From the cell containing the given text, extract its center point as [x, y] coordinate. 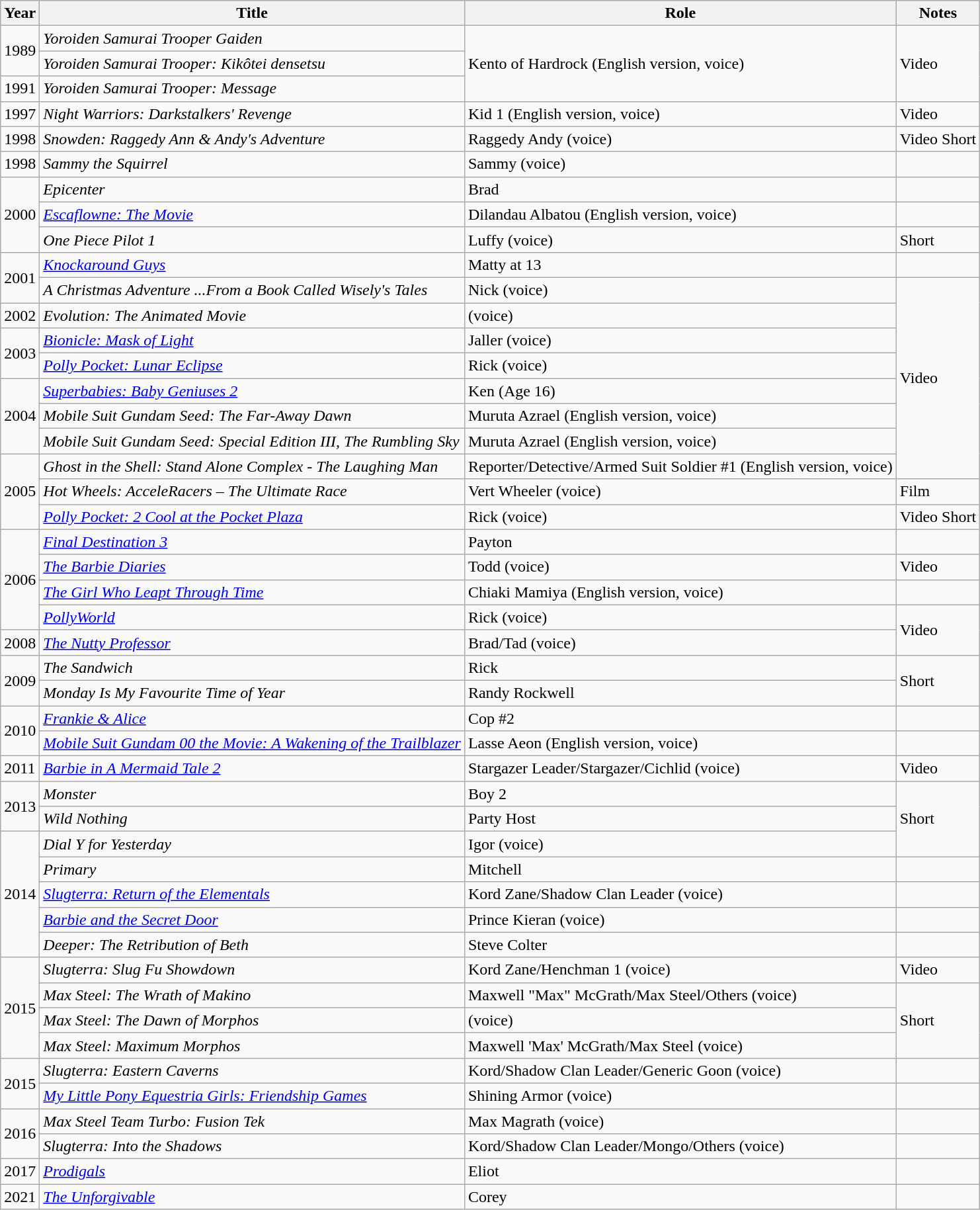
2002 [20, 316]
2021 [20, 1197]
2005 [20, 492]
Matty at 13 [680, 265]
The Barbie Diaries [253, 567]
A Christmas Adventure ...From a Book Called Wisely's Tales [253, 290]
Max Steel: The Wrath of Makino [253, 995]
2008 [20, 642]
The Unforgivable [253, 1197]
Yoroiden Samurai Trooper: Kikôtei densetsu [253, 64]
The Nutty Professor [253, 642]
2016 [20, 1134]
Deeper: The Retribution of Beth [253, 945]
Knockaround Guys [253, 265]
2014 [20, 894]
Wild Nothing [253, 819]
Kord/Shadow Clan Leader/Generic Goon (voice) [680, 1070]
2013 [20, 806]
2011 [20, 769]
Chiaki Mamiya (English version, voice) [680, 592]
Year [20, 13]
The Sandwich [253, 668]
Prince Kieran (voice) [680, 920]
Jaller (voice) [680, 341]
Monster [253, 794]
Todd (voice) [680, 567]
Film [938, 492]
2010 [20, 730]
Brad [680, 189]
Stargazer Leader/Stargazer/Cichlid (voice) [680, 769]
Superbabies: Baby Geniuses 2 [253, 391]
Shining Armor (voice) [680, 1096]
Payton [680, 542]
Escaflowne: The Movie [253, 214]
Maxwell "Max" McGrath/Max Steel/Others (voice) [680, 995]
Final Destination 3 [253, 542]
2006 [20, 580]
Sammy (voice) [680, 164]
Kord Zane/Shadow Clan Leader (voice) [680, 894]
Ken (Age 16) [680, 391]
2009 [20, 680]
2017 [20, 1172]
Steve Colter [680, 945]
Night Warriors: Darkstalkers' Revenge [253, 114]
Mobile Suit Gundam Seed: Special Edition III, The Rumbling Sky [253, 441]
Vert Wheeler (voice) [680, 492]
Kord/Shadow Clan Leader/Mongo/Others (voice) [680, 1146]
Kord Zane/Henchman 1 (voice) [680, 970]
Dial Y for Yesterday [253, 844]
Evolution: The Animated Movie [253, 316]
Mobile Suit Gundam Seed: The Far-Away Dawn [253, 416]
Corey [680, 1197]
Polly Pocket: 2 Cool at the Pocket Plaza [253, 517]
Cop #2 [680, 718]
Brad/Tad (voice) [680, 642]
Bionicle: Mask of Light [253, 341]
PollyWorld [253, 617]
2001 [20, 277]
Party Host [680, 819]
1989 [20, 51]
Title [253, 13]
Maxwell 'Max' McGrath/Max Steel (voice) [680, 1045]
Yoroiden Samurai Trooper: Message [253, 89]
Raggedy Andy (voice) [680, 139]
Reporter/Detective/Armed Suit Soldier #1 (English version, voice) [680, 466]
Igor (voice) [680, 844]
Barbie and the Secret Door [253, 920]
One Piece Pilot 1 [253, 239]
Slugterra: Return of the Elementals [253, 894]
Max Steel: Maximum Morphos [253, 1045]
Eliot [680, 1172]
Max Steel: The Dawn of Morphos [253, 1020]
Slugterra: Into the Shadows [253, 1146]
Epicenter [253, 189]
Yoroiden Samurai Trooper Gaiden [253, 38]
Notes [938, 13]
2000 [20, 214]
Luffy (voice) [680, 239]
Monday Is My Favourite Time of Year [253, 693]
Hot Wheels: AcceleRacers – The Ultimate Race [253, 492]
Slugterra: Eastern Caverns [253, 1070]
Randy Rockwell [680, 693]
My Little Pony Equestria Girls: Friendship Games [253, 1096]
Sammy the Squirrel [253, 164]
1997 [20, 114]
Ghost in the Shell: Stand Alone Complex - The Laughing Man [253, 466]
Boy 2 [680, 794]
Rick [680, 668]
Barbie in A Mermaid Tale 2 [253, 769]
Lasse Aeon (English version, voice) [680, 744]
Slugterra: Slug Fu Showdown [253, 970]
The Girl Who Leapt Through Time [253, 592]
Kento of Hardrock (English version, voice) [680, 64]
2004 [20, 416]
Nick (voice) [680, 290]
Mitchell [680, 869]
Kid 1 (English version, voice) [680, 114]
Mobile Suit Gundam 00 the Movie: A Wakening of the Trailblazer [253, 744]
Role [680, 13]
Prodigals [253, 1172]
1991 [20, 89]
Max Magrath (voice) [680, 1121]
Dilandau Albatou (English version, voice) [680, 214]
Max Steel Team Turbo: Fusion Tek [253, 1121]
Primary [253, 869]
Polly Pocket: Lunar Eclipse [253, 366]
Frankie & Alice [253, 718]
2003 [20, 353]
Snowden: Raggedy Ann & Andy's Adventure [253, 139]
